Find where the given text appears and provide that cell's center as [X, Y] coordinate. 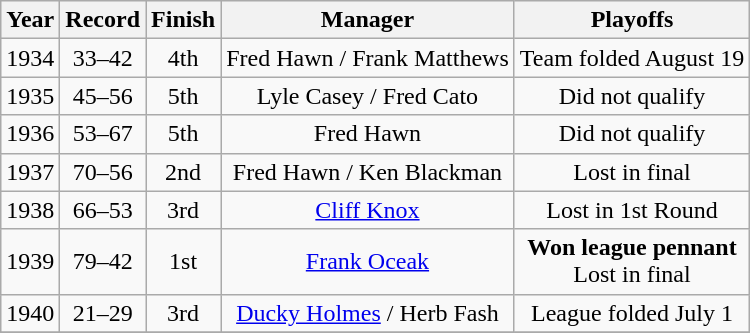
Record [103, 20]
Finish [184, 20]
66–53 [103, 210]
1940 [30, 313]
Team folded August 19 [632, 58]
79–42 [103, 262]
Lyle Casey / Fred Cato [368, 96]
4th [184, 58]
Fred Hawn / Frank Matthews [368, 58]
Fred Hawn / Ken Blackman [368, 172]
2nd [184, 172]
1937 [30, 172]
1934 [30, 58]
Frank Oceak [368, 262]
21–29 [103, 313]
1936 [30, 134]
53–67 [103, 134]
Playoffs [632, 20]
1939 [30, 262]
70–56 [103, 172]
1st [184, 262]
Year [30, 20]
1938 [30, 210]
45–56 [103, 96]
League folded July 1 [632, 313]
33–42 [103, 58]
Ducky Holmes / Herb Fash [368, 313]
Manager [368, 20]
Won league pennantLost in final [632, 262]
Fred Hawn [368, 134]
Cliff Knox [368, 210]
Lost in final [632, 172]
1935 [30, 96]
Lost in 1st Round [632, 210]
